Identify which cell holds the provided text, then report its [x, y] central coordinate. 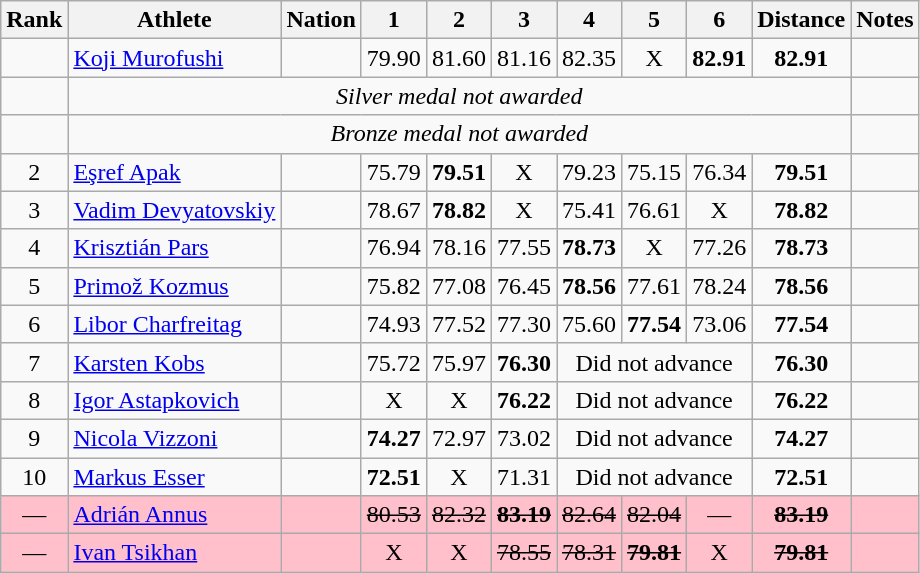
Markus Esser [174, 477]
75.41 [588, 210]
82.64 [588, 515]
79.23 [588, 172]
Libor Charfreitag [174, 324]
81.60 [458, 58]
77.30 [524, 324]
Nicola Vizzoni [174, 438]
75.60 [588, 324]
Koji Murofushi [174, 58]
77.61 [654, 286]
75.82 [394, 286]
76.61 [654, 210]
71.31 [524, 477]
82.35 [588, 58]
75.79 [394, 172]
78.31 [588, 553]
8 [34, 400]
77.26 [720, 248]
75.15 [654, 172]
73.02 [524, 438]
72.97 [458, 438]
Adrián Annus [174, 515]
77.55 [524, 248]
Nation [321, 20]
Notes [885, 20]
Primož Kozmus [174, 286]
77.08 [458, 286]
76.45 [524, 286]
Athlete [174, 20]
78.24 [720, 286]
75.72 [394, 362]
77.52 [458, 324]
75.97 [458, 362]
82.04 [654, 515]
Karsten Kobs [174, 362]
Distance [802, 20]
78.67 [394, 210]
Ivan Tsikhan [174, 553]
78.16 [458, 248]
74.93 [394, 324]
Rank [34, 20]
Igor Astapkovich [174, 400]
76.34 [720, 172]
10 [34, 477]
81.16 [524, 58]
Silver medal not awarded [460, 96]
79.90 [394, 58]
7 [34, 362]
1 [394, 20]
9 [34, 438]
76.94 [394, 248]
Eşref Apak [174, 172]
Bronze medal not awarded [460, 134]
73.06 [720, 324]
Krisztián Pars [174, 248]
78.55 [524, 553]
82.32 [458, 515]
80.53 [394, 515]
Vadim Devyatovskiy [174, 210]
